Identify which cell holds the provided text, then report its (X, Y) central coordinate. 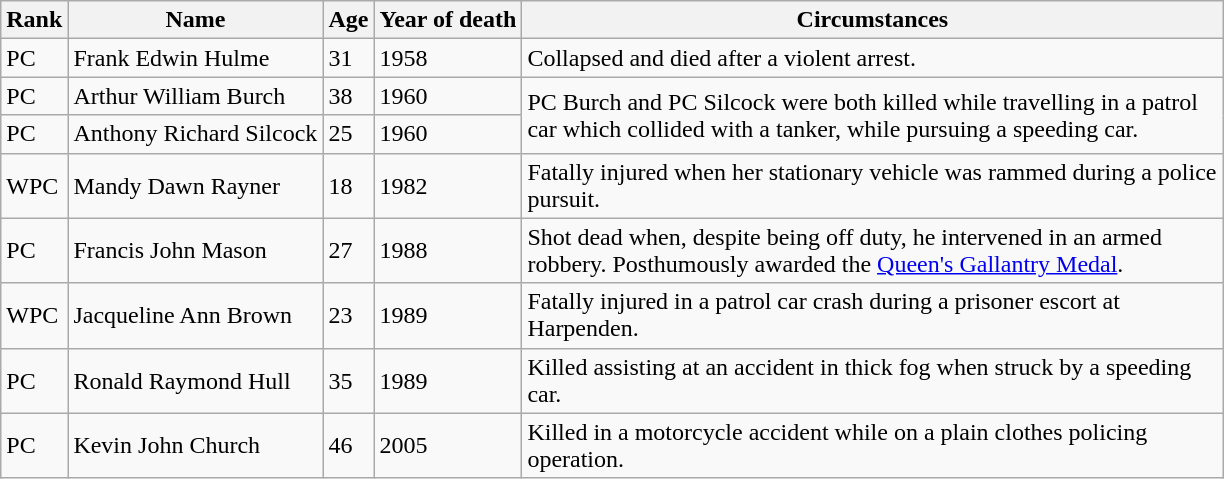
Arthur William Burch (196, 96)
25 (348, 134)
31 (348, 58)
Rank (34, 20)
Killed in a motorcycle accident while on a plain clothes policing operation. (872, 446)
Circumstances (872, 20)
2005 (448, 446)
23 (348, 316)
Kevin John Church (196, 446)
Mandy Dawn Rayner (196, 186)
1988 (448, 250)
35 (348, 380)
Anthony Richard Silcock (196, 134)
Killed assisting at an accident in thick fog when struck by a speeding car. (872, 380)
18 (348, 186)
PC Burch and PC Silcock were both killed while travelling in a patrol car which collided with a tanker, while pursuing a speeding car. (872, 115)
Jacqueline Ann Brown (196, 316)
Fatally injured in a patrol car crash during a prisoner escort at Harpenden. (872, 316)
1958 (448, 58)
1982 (448, 186)
Shot dead when, despite being off duty, he intervened in an armed robbery. Posthumously awarded the Queen's Gallantry Medal. (872, 250)
27 (348, 250)
38 (348, 96)
Ronald Raymond Hull (196, 380)
Collapsed and died after a violent arrest. (872, 58)
Fatally injured when her stationary vehicle was rammed during a police pursuit. (872, 186)
Year of death (448, 20)
46 (348, 446)
Name (196, 20)
Francis John Mason (196, 250)
Frank Edwin Hulme (196, 58)
Age (348, 20)
